For the text-containing cell, return its midpoint in [X, Y] coordinate format. 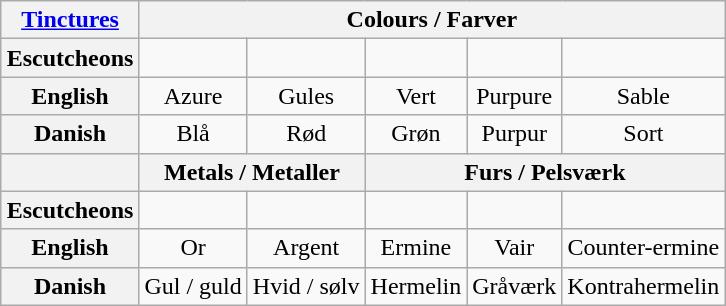
Furs / Pelsværk [545, 172]
Purpure [514, 96]
Argent [306, 248]
Hvid / sølv [306, 286]
Vert [416, 96]
Vair [514, 248]
Blå [193, 134]
Hermelin [416, 286]
Gul / guld [193, 286]
Tinctures [70, 20]
Azure [193, 96]
Metals / Metaller [252, 172]
Counter-ermine [644, 248]
Sable [644, 96]
Colours / Farver [432, 20]
Grøn [416, 134]
Purpur [514, 134]
Ermine [416, 248]
Or [193, 248]
Sort [644, 134]
Gules [306, 96]
Kontrahermelin [644, 286]
Gråværk [514, 286]
Rød [306, 134]
